Find where the given text appears and provide that cell's center as [X, Y] coordinate. 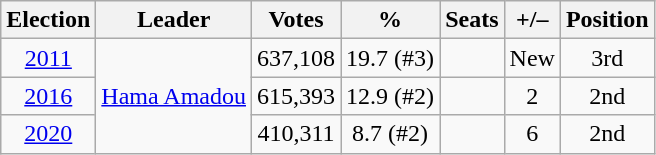
615,393 [296, 96]
2 [532, 96]
2020 [48, 134]
2011 [48, 58]
Position [607, 20]
Votes [296, 20]
8.7 (#2) [390, 134]
Hama Amadou [174, 96]
3rd [607, 58]
637,108 [296, 58]
% [390, 20]
410,311 [296, 134]
Election [48, 20]
2016 [48, 96]
19.7 (#3) [390, 58]
Leader [174, 20]
+/– [532, 20]
12.9 (#2) [390, 96]
6 [532, 134]
Seats [472, 20]
New [532, 58]
